Extract the (x, y) coordinate from the center of the cell holding the provided text.  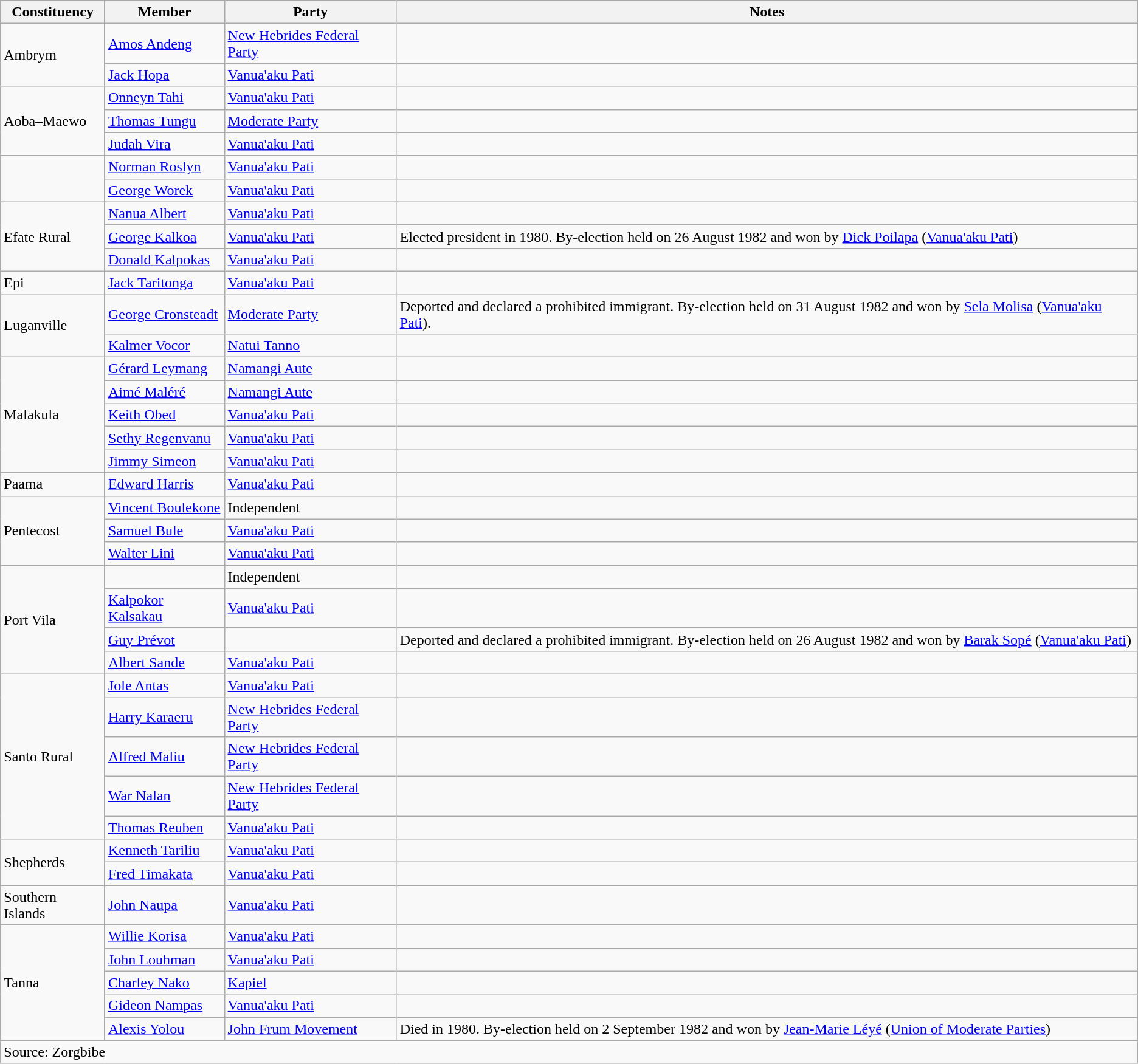
Epi (53, 283)
Walter Lini (164, 554)
Kapiel (310, 983)
Harry Karaeru (164, 717)
Donald Kalpokas (164, 259)
Tanna (53, 983)
Luganville (53, 326)
Port Vila (53, 620)
Deported and declared a prohibited immigrant. By-election held on 31 August 1982 and won by Sela Molisa (Vanua'aku Pati). (767, 314)
Albert Sande (164, 662)
Santo Rural (53, 756)
Alfred Maliu (164, 757)
Constituency (53, 12)
Malakula (53, 415)
Sethy Regenvanu (164, 438)
Southern Islands (53, 905)
Ambrym (53, 55)
Amos Andeng (164, 44)
War Nalan (164, 796)
Efate Rural (53, 236)
John Naupa (164, 905)
Thomas Tungu (164, 121)
Samuel Bule (164, 530)
Shepherds (53, 862)
Jack Hopa (164, 75)
Paama (53, 484)
Pentecost (53, 530)
Thomas Reuben (164, 828)
Vincent Boulekone (164, 507)
Source: Zorgbibe (569, 1052)
Edward Harris (164, 484)
Onneyn Tahi (164, 98)
Party (310, 12)
Member (164, 12)
Gideon Nampas (164, 1006)
Judah Vira (164, 144)
Alexis Yolou (164, 1029)
Kalmer Vocor (164, 346)
Fred Timakata (164, 874)
Aoba–Maewo (53, 121)
Aimé Maléré (164, 392)
George Cronsteadt (164, 314)
Willie Korisa (164, 936)
Keith Obed (164, 415)
Deported and declared a prohibited immigrant. By-election held on 26 August 1982 and won by Barak Sopé (Vanua'aku Pati) (767, 639)
John Louhman (164, 959)
Jack Taritonga (164, 283)
Jimmy Simeon (164, 461)
Kenneth Tariliu (164, 851)
Norman Roslyn (164, 167)
Guy Prévot (164, 639)
Notes (767, 12)
Gérard Leymang (164, 369)
Charley Nako (164, 983)
John Frum Movement (310, 1029)
Jole Antas (164, 685)
Nanua Albert (164, 213)
George Kalkoa (164, 236)
George Worek (164, 190)
Died in 1980. By-election held on 2 September 1982 and won by Jean-Marie Léyé (Union of Moderate Parties) (767, 1029)
Kalpokor Kalsakau (164, 608)
Elected president in 1980. By-election held on 26 August 1982 and won by Dick Poilapa (Vanua'aku Pati) (767, 236)
Natui Tanno (310, 346)
